Locate the cell with the specified text and output its [x, y] center coordinate. 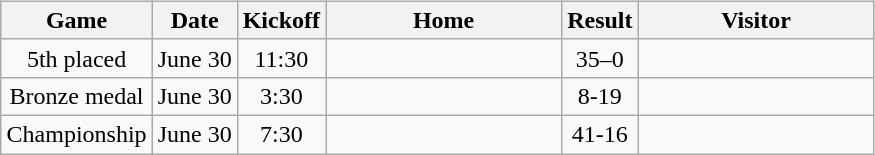
Visitor [756, 20]
3:30 [281, 96]
Home [444, 20]
7:30 [281, 134]
Kickoff [281, 20]
Date [194, 20]
Championship [76, 134]
5th placed [76, 58]
Result [600, 20]
Game [76, 20]
41-16 [600, 134]
35–0 [600, 58]
11:30 [281, 58]
8-19 [600, 96]
Bronze medal [76, 96]
